Extract the [X, Y] coordinate from the center of the cell holding the provided text.  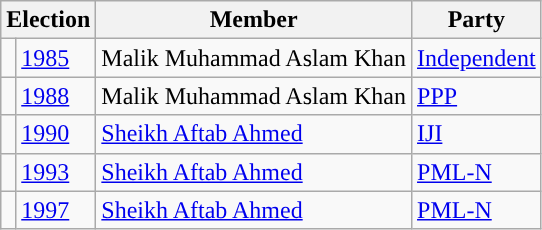
1988 [56, 96]
Party [477, 20]
PPP [477, 96]
1997 [56, 210]
Independent [477, 58]
IJI [477, 134]
1990 [56, 134]
Election [48, 20]
1993 [56, 172]
1985 [56, 58]
Member [254, 20]
